From the cell containing the given text, extract its center point as [X, Y] coordinate. 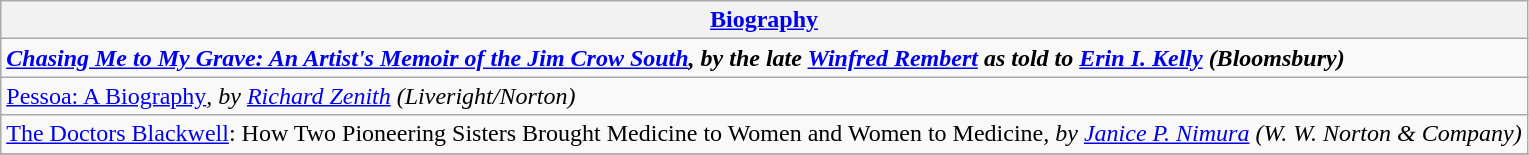
Biography [764, 20]
Chasing Me to My Grave: An Artist's Memoir of the Jim Crow South, by the late Winfred Rembert as told to Erin I. Kelly (Bloomsbury) [764, 58]
The Doctors Blackwell: How Two Pioneering Sisters Brought Medicine to Women and Women to Medicine, by Janice P. Nimura (W. W. Norton & Company) [764, 134]
Pessoa: A Biography, by Richard Zenith (Liveright/Norton) [764, 96]
